Determine the [X, Y] coordinate at the center of the cell enclosing the given text.  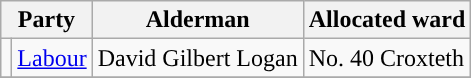
Party [46, 20]
No. 40 Croxteth [387, 58]
Alderman [198, 20]
Labour [52, 58]
Allocated ward [387, 20]
David Gilbert Logan [198, 58]
